For the text-containing cell, return its midpoint in [X, Y] coordinate format. 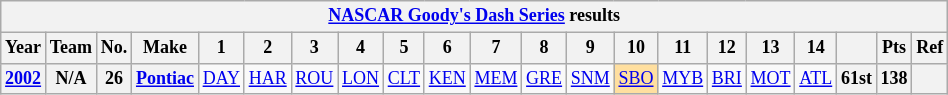
9 [590, 48]
6 [447, 48]
138 [894, 78]
ATL [816, 78]
Make [166, 48]
11 [683, 48]
HAR [268, 78]
7 [496, 48]
4 [361, 48]
N/A [70, 78]
KEN [447, 78]
10 [636, 48]
Pts [894, 48]
8 [544, 48]
NASCAR Goody's Dash Series results [474, 16]
BRI [728, 78]
DAY [221, 78]
LON [361, 78]
26 [114, 78]
3 [314, 48]
14 [816, 48]
No. [114, 48]
SBO [636, 78]
MOT [770, 78]
Team [70, 48]
12 [728, 48]
Ref [930, 48]
Pontiac [166, 78]
CLT [404, 78]
13 [770, 48]
2002 [24, 78]
SNM [590, 78]
61st [857, 78]
1 [221, 48]
2 [268, 48]
MYB [683, 78]
GRE [544, 78]
ROU [314, 78]
5 [404, 48]
Year [24, 48]
MEM [496, 78]
